Extract the (x, y) coordinate from the center of the cell holding the provided text.  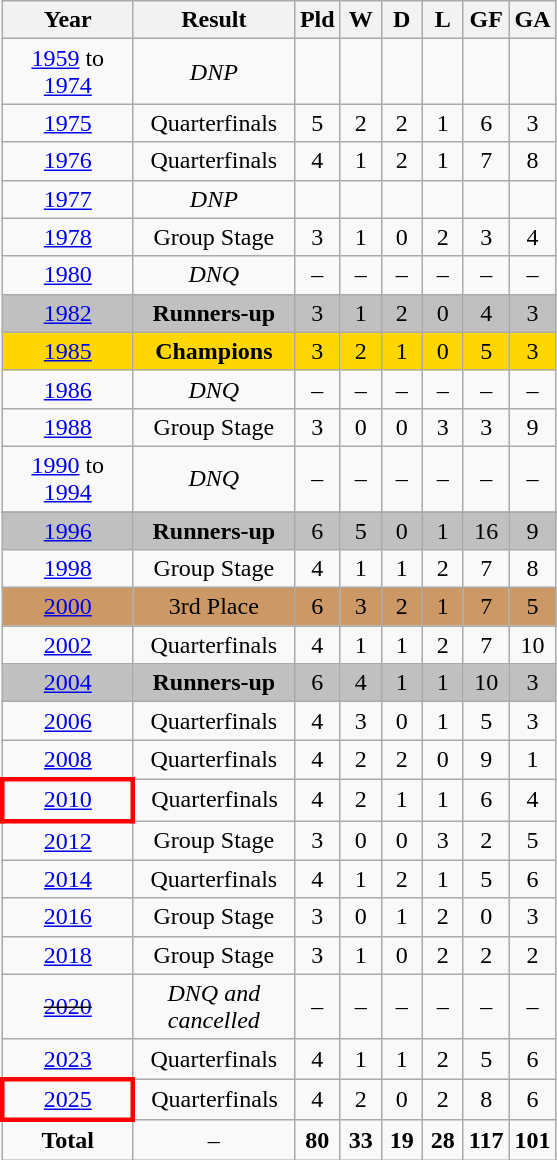
2020 (68, 1006)
2006 (68, 721)
1990 to 1994 (68, 478)
2012 (68, 840)
W (360, 20)
2018 (68, 955)
3rd Place (214, 607)
2016 (68, 917)
L (442, 20)
D (402, 20)
101 (532, 1140)
2008 (68, 760)
1998 (68, 569)
1959 to 1974 (68, 72)
Total (68, 1140)
1988 (68, 427)
1996 (68, 531)
1985 (68, 351)
33 (360, 1140)
1980 (68, 275)
2025 (68, 1100)
2014 (68, 879)
16 (486, 531)
28 (442, 1140)
Pld (317, 20)
117 (486, 1140)
2004 (68, 683)
2010 (68, 800)
Year (68, 20)
1982 (68, 313)
DNQ and cancelled (214, 1006)
Champions (214, 351)
2002 (68, 645)
GA (532, 20)
2023 (68, 1059)
GF (486, 20)
1975 (68, 123)
19 (402, 1140)
80 (317, 1140)
1976 (68, 161)
1978 (68, 237)
2000 (68, 607)
Result (214, 20)
1977 (68, 199)
1986 (68, 389)
